Detect which cell encompasses the target text, then output its (X, Y) center coordinate. 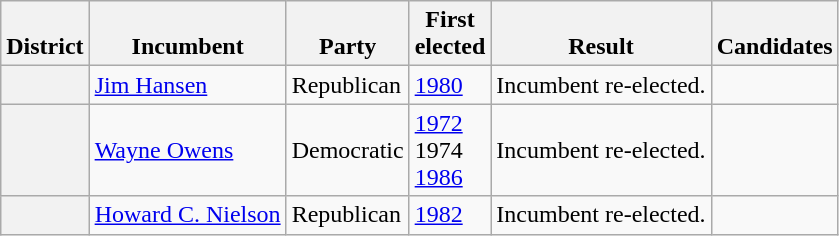
19721974 1986 (450, 150)
Incumbent (188, 34)
1982 (450, 215)
Wayne Owens (188, 150)
Result (601, 34)
Candidates (774, 34)
1980 (450, 85)
Democratic (348, 150)
Party (348, 34)
Jim Hansen (188, 85)
Howard C. Nielson (188, 215)
Firstelected (450, 34)
District (45, 34)
